Return [X, Y] of the center of cell containing provided text 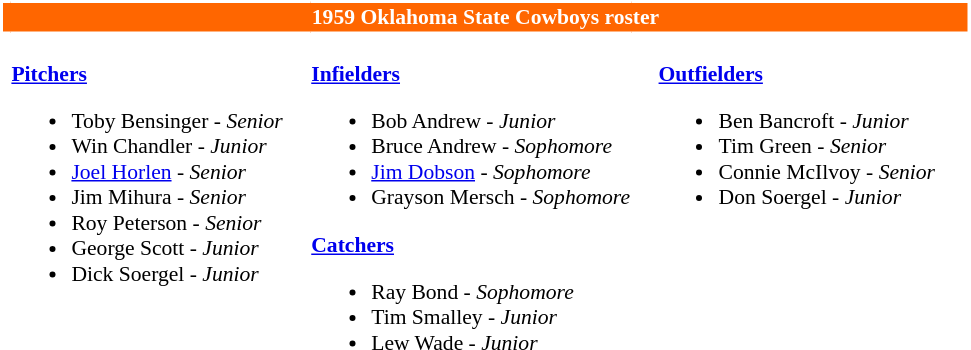
1959 Oklahoma State Cowboys roster [486, 18]
